Return (X, Y) of the center of cell containing provided text 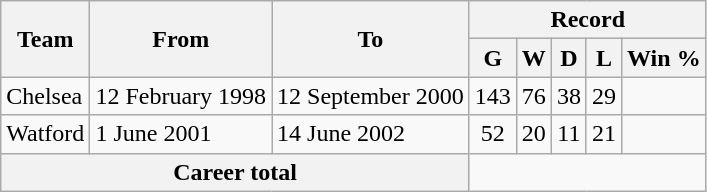
L (604, 58)
52 (492, 134)
G (492, 58)
Chelsea (46, 96)
12 February 1998 (181, 96)
Career total (236, 172)
W (534, 58)
D (568, 58)
29 (604, 96)
Team (46, 39)
Record (588, 20)
76 (534, 96)
From (181, 39)
12 September 2000 (371, 96)
38 (568, 96)
21 (604, 134)
11 (568, 134)
20 (534, 134)
143 (492, 96)
1 June 2001 (181, 134)
14 June 2002 (371, 134)
Win % (664, 58)
To (371, 39)
Watford (46, 134)
